Detect which cell encompasses the target text, then output its [X, Y] center coordinate. 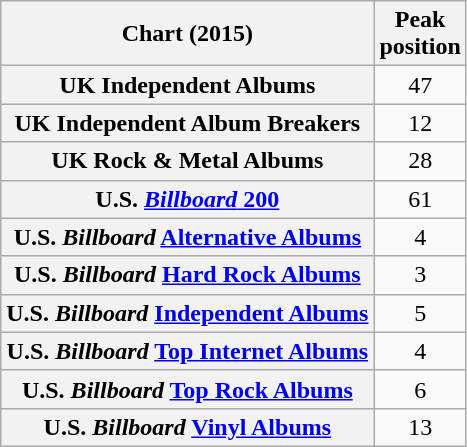
13 [420, 427]
6 [420, 389]
U.S. Billboard Alternative Albums [188, 237]
UK Independent Albums [188, 85]
U.S. Billboard Top Internet Albums [188, 351]
U.S. Billboard Vinyl Albums [188, 427]
3 [420, 275]
Chart (2015) [188, 34]
12 [420, 123]
47 [420, 85]
5 [420, 313]
28 [420, 161]
UK Independent Album Breakers [188, 123]
Peak position [420, 34]
U.S. Billboard 200 [188, 199]
U.S. Billboard Independent Albums [188, 313]
U.S. Billboard Top Rock Albums [188, 389]
UK Rock & Metal Albums [188, 161]
U.S. Billboard Hard Rock Albums [188, 275]
61 [420, 199]
